Provide the (X, Y) coordinate of the cell's center where the given text is located.  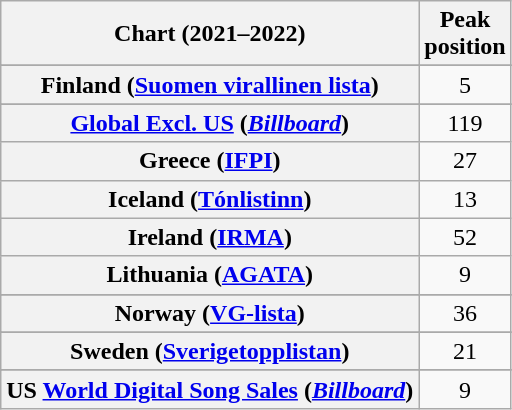
Iceland (Tónlistinn) (210, 199)
13 (465, 199)
US World Digital Song Sales (Billboard) (210, 389)
36 (465, 313)
21 (465, 351)
Ireland (IRMA) (210, 237)
52 (465, 237)
119 (465, 123)
27 (465, 161)
Peakposition (465, 34)
5 (465, 85)
Sweden (Sverigetopplistan) (210, 351)
Finland (Suomen virallinen lista) (210, 85)
Lithuania (AGATA) (210, 275)
Global Excl. US (Billboard) (210, 123)
Norway (VG-lista) (210, 313)
Greece (IFPI) (210, 161)
Chart (2021–2022) (210, 34)
